Find where the given text appears and provide that cell's center as (x, y) coordinate. 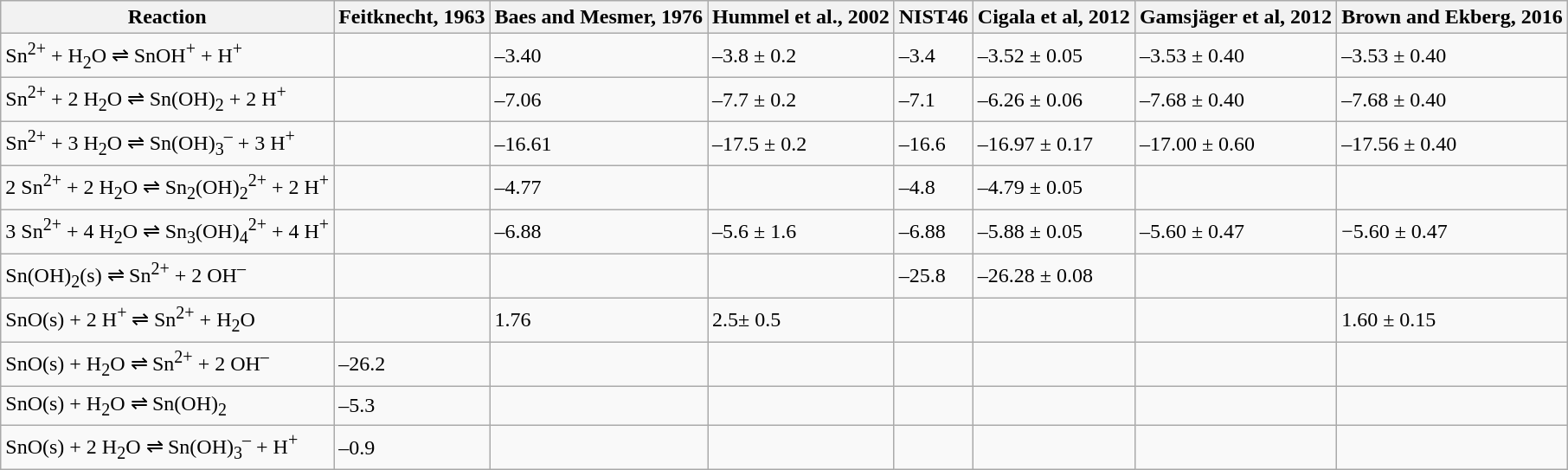
–4.8 (933, 187)
–3.52 ± 0.05 (1054, 55)
–5.88 ± 0.05 (1054, 232)
–25.8 (933, 275)
Gamsjäger et al, 2012 (1236, 17)
–5.6 ± 1.6 (801, 232)
–3.4 (933, 55)
Brown and Ekberg, 2016 (1452, 17)
1.76 (599, 320)
–5.3 (412, 406)
–26.28 ± 0.08 (1054, 275)
Cigala et al, 2012 (1054, 17)
Baes and Mesmer, 1976 (599, 17)
Sn2+ + H2O ⇌ SnOH+ + H+ (168, 55)
–3.8 ± 0.2 (801, 55)
–4.79 ± 0.05 (1054, 187)
NIST46 (933, 17)
–16.61 (599, 144)
–17.5 ± 0.2 (801, 144)
–7.06 (599, 100)
–0.9 (412, 447)
–5.60 ± 0.47 (1236, 232)
Feitknecht, 1963 (412, 17)
–17.56 ± 0.40 (1452, 144)
–26.2 (412, 364)
2 Sn2+ + 2 H2O ⇌ Sn2(OH)22+ + 2 H+ (168, 187)
Sn2+ + 2 H2O ⇌ Sn(OH)2 + 2 H+ (168, 100)
SnO(s) + 2 H+ ⇌ Sn2+ + H2O (168, 320)
–4.77 (599, 187)
SnO(s) + 2 H2O ⇌ Sn(OH)3– + H+ (168, 447)
SnO(s) + H2O ⇌ Sn2+ + 2 OH– (168, 364)
−5.60 ± 0.47 (1452, 232)
–17.00 ± 0.60 (1236, 144)
SnO(s) + H2O ⇌ Sn(OH)2 (168, 406)
–16.97 ± 0.17 (1054, 144)
1.60 ± 0.15 (1452, 320)
–6.26 ± 0.06 (1054, 100)
Hummel et al., 2002 (801, 17)
Sn2+ + 3 H2O ⇌ Sn(OH)3– + 3 H+ (168, 144)
2.5± 0.5 (801, 320)
Reaction (168, 17)
–16.6 (933, 144)
–7.1 (933, 100)
Sn(OH)2(s) ⇌ Sn2+ + 2 OH– (168, 275)
3 Sn2+ + 4 H2O ⇌ Sn3(OH)42+ + 4 H+ (168, 232)
–3.40 (599, 55)
–7.7 ± 0.2 (801, 100)
